Provide the [x, y] coordinate of the cell's center where the given text is located.  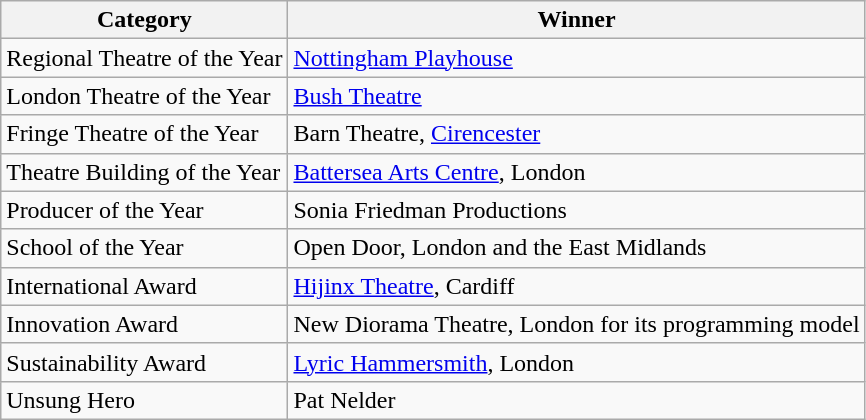
New Diorama Theatre, London for its programming model [576, 324]
Unsung Hero [144, 400]
Battersea Arts Centre, London [576, 172]
Fringe Theatre of the Year [144, 134]
Theatre Building of the Year [144, 172]
Sonia Friedman Productions [576, 210]
School of the Year [144, 248]
Innovation Award [144, 324]
Pat Nelder [576, 400]
Hijinx Theatre, Cardiff [576, 286]
International Award [144, 286]
Sustainability Award [144, 362]
London Theatre of the Year [144, 96]
Regional Theatre of the Year [144, 58]
Bush Theatre [576, 96]
Open Door, London and the East Midlands [576, 248]
Winner [576, 20]
Nottingham Playhouse [576, 58]
Producer of the Year [144, 210]
Lyric Hammersmith, London [576, 362]
Category [144, 20]
Barn Theatre, Cirencester [576, 134]
